Determine the (X, Y) coordinate at the center of the cell enclosing the given text.  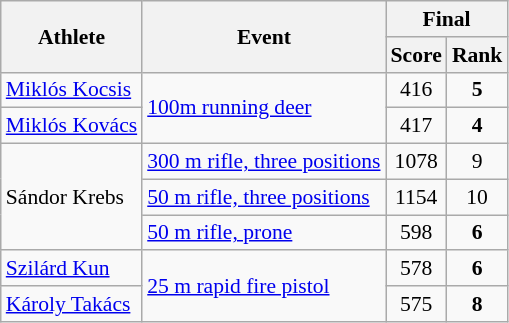
578 (416, 269)
4 (478, 126)
100m running deer (264, 108)
Miklós Kocsis (72, 90)
416 (416, 90)
9 (478, 162)
Sándor Krebs (72, 198)
25 m rapid fire pistol (264, 286)
Athlete (72, 36)
575 (416, 304)
Szilárd Kun (72, 269)
Miklós Kovács (72, 126)
1154 (416, 197)
50 m rifle, prone (264, 233)
5 (478, 90)
Rank (478, 55)
Final (447, 19)
8 (478, 304)
Score (416, 55)
417 (416, 126)
1078 (416, 162)
Event (264, 36)
50 m rifle, three positions (264, 197)
10 (478, 197)
Károly Takács (72, 304)
598 (416, 233)
300 m rifle, three positions (264, 162)
